Scan for the cell matching the given text and deliver its (x, y) coordinate at center. 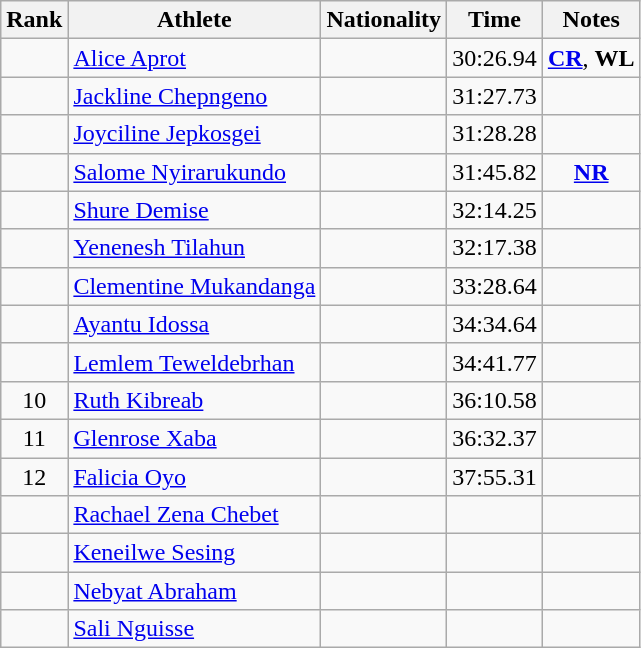
Keneilwe Sesing (194, 553)
Athlete (194, 20)
34:41.77 (495, 362)
30:26.94 (495, 58)
Falicia Oyo (194, 477)
Rank (34, 20)
Ruth Kibreab (194, 400)
12 (34, 477)
34:34.64 (495, 324)
Time (495, 20)
Joyciline Jepkosgei (194, 134)
Notes (591, 20)
Shure Demise (194, 210)
31:27.73 (495, 96)
32:14.25 (495, 210)
Rachael Zena Chebet (194, 515)
Nationality (384, 20)
31:45.82 (495, 172)
CR, WL (591, 58)
Nebyat Abraham (194, 591)
Jackline Chepngeno (194, 96)
37:55.31 (495, 477)
NR (591, 172)
Lemlem Teweldebrhan (194, 362)
Clementine Mukandanga (194, 286)
33:28.64 (495, 286)
Yenenesh Tilahun (194, 248)
Alice Aprot (194, 58)
Ayantu Idossa (194, 324)
11 (34, 438)
Glenrose Xaba (194, 438)
36:32.37 (495, 438)
Salome Nyirarukundo (194, 172)
31:28.28 (495, 134)
Sali Nguisse (194, 629)
32:17.38 (495, 248)
10 (34, 400)
36:10.58 (495, 400)
